For the text-containing cell, return its midpoint in [X, Y] coordinate format. 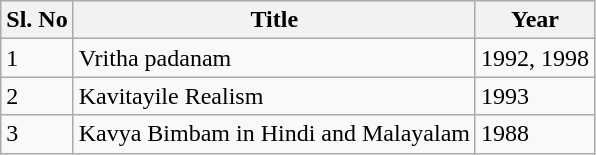
Kavitayile Realism [274, 96]
2 [37, 96]
Sl. No [37, 20]
Title [274, 20]
3 [37, 134]
1 [37, 58]
Year [534, 20]
Vritha padanam [274, 58]
1988 [534, 134]
Kavya Bimbam in Hindi and Malayalam [274, 134]
1993 [534, 96]
1992, 1998 [534, 58]
